Locate the cell with the specified text and output its (X, Y) center coordinate. 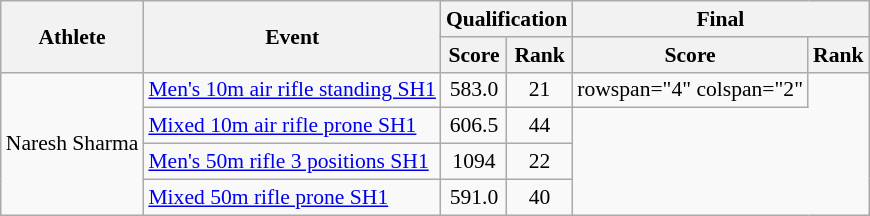
Qualification (506, 19)
591.0 (474, 197)
583.0 (474, 90)
Men's 10m air rifle standing SH1 (292, 90)
Mixed 10m air rifle prone SH1 (292, 126)
Mixed 50m rifle prone SH1 (292, 197)
Men's 50m rifle 3 positions SH1 (292, 162)
40 (540, 197)
Event (292, 36)
1094 (474, 162)
Naresh Sharma (72, 143)
22 (540, 162)
Final (720, 19)
21 (540, 90)
rowspan="4" colspan="2" (690, 90)
Athlete (72, 36)
44 (540, 126)
606.5 (474, 126)
